Determine the [X, Y] coordinate at the center of the cell enclosing the given text.  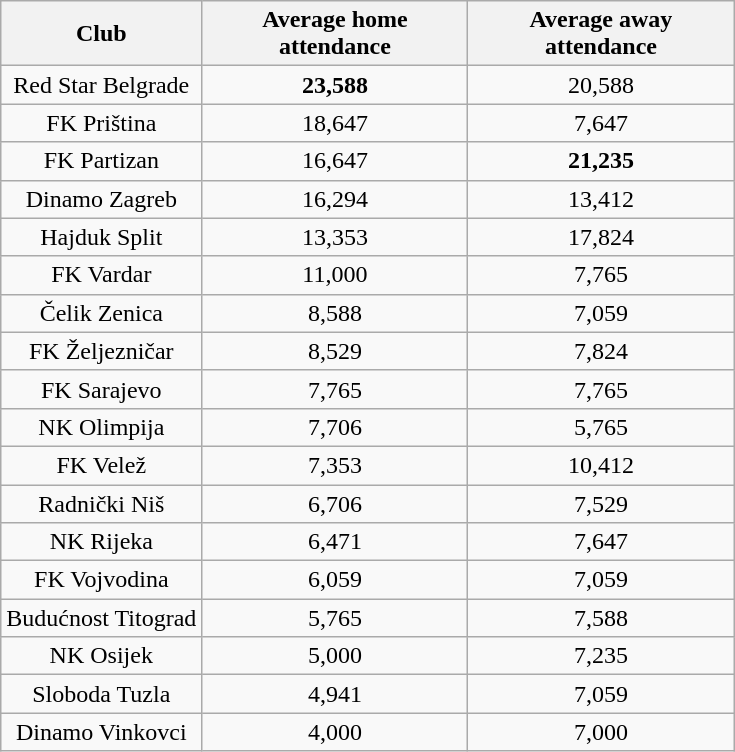
Average away attendance [601, 34]
7,353 [335, 465]
FK Željezničar [102, 351]
5,000 [335, 656]
7,588 [601, 618]
7,824 [601, 351]
Budućnost Titograd [102, 618]
6,059 [335, 580]
10,412 [601, 465]
6,471 [335, 542]
NK Olimpija [102, 427]
11,000 [335, 275]
FK Sarajevo [102, 389]
18,647 [335, 123]
Club [102, 34]
8,529 [335, 351]
Čelik Zenica [102, 313]
Red Star Belgrade [102, 85]
16,647 [335, 161]
21,235 [601, 161]
FK Vojvodina [102, 580]
4,941 [335, 694]
16,294 [335, 199]
Sloboda Tuzla [102, 694]
7,529 [601, 503]
20,588 [601, 85]
17,824 [601, 237]
Dinamo Zagreb [102, 199]
FK Priština [102, 123]
6,706 [335, 503]
7,235 [601, 656]
23,588 [335, 85]
NK Rijeka [102, 542]
Radnički Niš [102, 503]
FK Velež [102, 465]
NK Osijek [102, 656]
4,000 [335, 732]
8,588 [335, 313]
7,706 [335, 427]
Average home attendance [335, 34]
13,353 [335, 237]
Dinamo Vinkovci [102, 732]
FK Partizan [102, 161]
FK Vardar [102, 275]
7,000 [601, 732]
13,412 [601, 199]
Hajduk Split [102, 237]
